Locate the cell with the specified text and output its (X, Y) center coordinate. 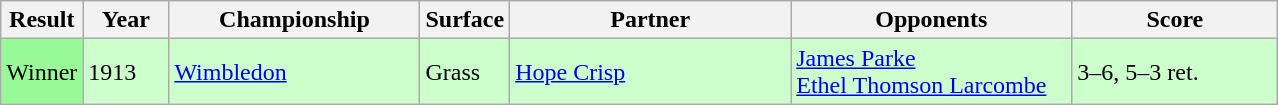
Grass (465, 72)
Score (1175, 20)
Result (42, 20)
3–6, 5–3 ret. (1175, 72)
Winner (42, 72)
Wimbledon (294, 72)
James Parke Ethel Thomson Larcombe (932, 72)
Year (126, 20)
Opponents (932, 20)
Surface (465, 20)
Championship (294, 20)
1913 (126, 72)
Partner (650, 20)
Hope Crisp (650, 72)
